Scan for the cell matching the given text and deliver its [x, y] coordinate at center. 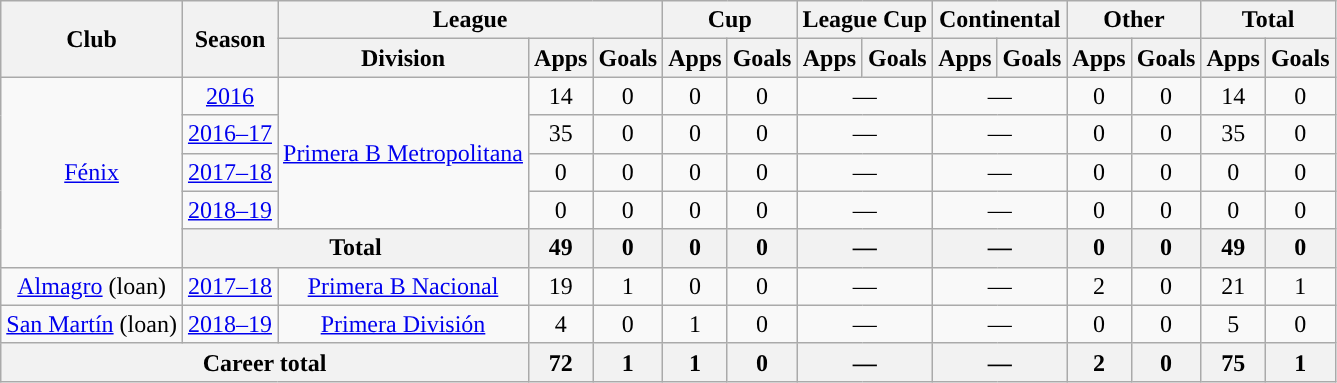
19 [561, 286]
Primera B Nacional [404, 286]
League Cup [865, 20]
San Martín (loan) [92, 324]
21 [1233, 286]
5 [1233, 324]
Primera B Metropolitana [404, 153]
Career total [265, 362]
Primera División [404, 324]
Continental [1000, 20]
Season [230, 39]
Cup [730, 20]
75 [1233, 362]
2016 [230, 96]
Other [1134, 20]
4 [561, 324]
2016–17 [230, 134]
Fénix [92, 172]
72 [561, 362]
Club [92, 39]
Almagro (loan) [92, 286]
League [470, 20]
Division [404, 58]
